Detect which cell encompasses the target text, then output its (X, Y) center coordinate. 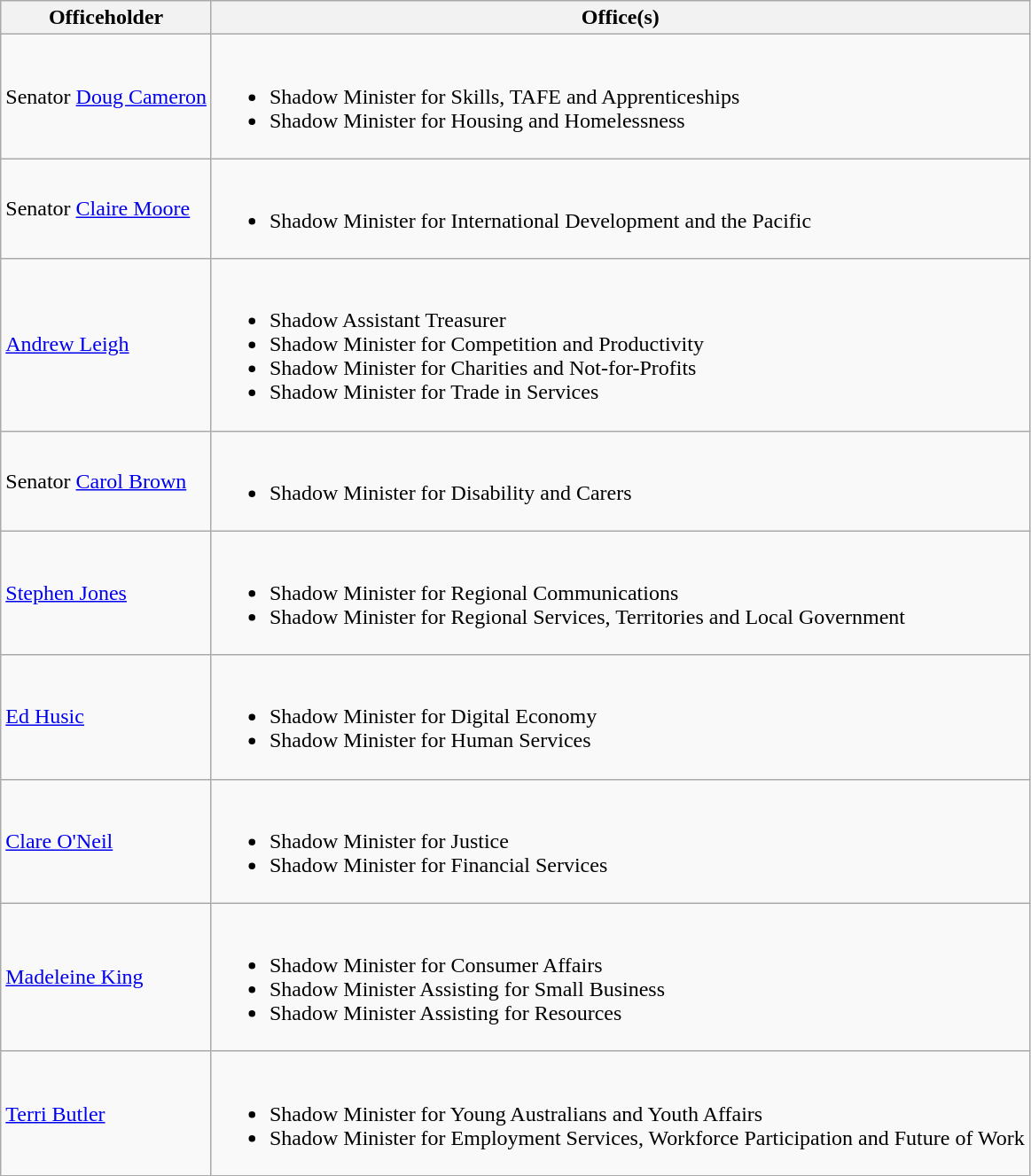
Clare O'Neil (106, 841)
Senator Claire Moore (106, 209)
Stephen Jones (106, 593)
Shadow Minister for Skills, TAFE and ApprenticeshipsShadow Minister for Housing and Homelessness (621, 97)
Shadow Minister for International Development and the Pacific (621, 209)
Shadow Minister for Young Australians and Youth AffairsShadow Minister for Employment Services, Workforce Participation and Future of Work (621, 1113)
Senator Carol Brown (106, 480)
Shadow Minister for JusticeShadow Minister for Financial Services (621, 841)
Shadow Minister for Digital EconomyShadow Minister for Human Services (621, 717)
Madeleine King (106, 977)
Ed Husic (106, 717)
Andrew Leigh (106, 345)
Shadow Minister for Regional CommunicationsShadow Minister for Regional Services, Territories and Local Government (621, 593)
Terri Butler (106, 1113)
Senator Doug Cameron (106, 97)
Officeholder (106, 18)
Office(s) (621, 18)
Shadow Minister for Consumer AffairsShadow Minister Assisting for Small BusinessShadow Minister Assisting for Resources (621, 977)
Shadow Minister for Disability and Carers (621, 480)
